Scan for the cell matching the given text and deliver its (x, y) coordinate at center. 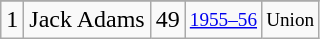
1 (12, 20)
1955–56 (223, 20)
49 (168, 20)
Union (290, 20)
Jack Adams (87, 20)
